Detect which cell encompasses the target text, then output its [x, y] center coordinate. 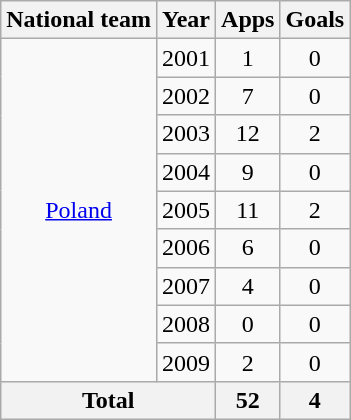
6 [248, 248]
11 [248, 210]
Apps [248, 20]
12 [248, 134]
2005 [186, 210]
National team [79, 20]
2002 [186, 96]
2009 [186, 362]
Poland [79, 210]
2008 [186, 324]
2007 [186, 286]
2004 [186, 172]
52 [248, 400]
7 [248, 96]
2001 [186, 58]
9 [248, 172]
2003 [186, 134]
2006 [186, 248]
1 [248, 58]
Total [108, 400]
Goals [315, 20]
Year [186, 20]
